From the cell containing the given text, extract its center point as (x, y) coordinate. 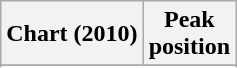
Peakposition (189, 34)
Chart (2010) (72, 34)
